Return (X, Y) of the center of cell containing provided text 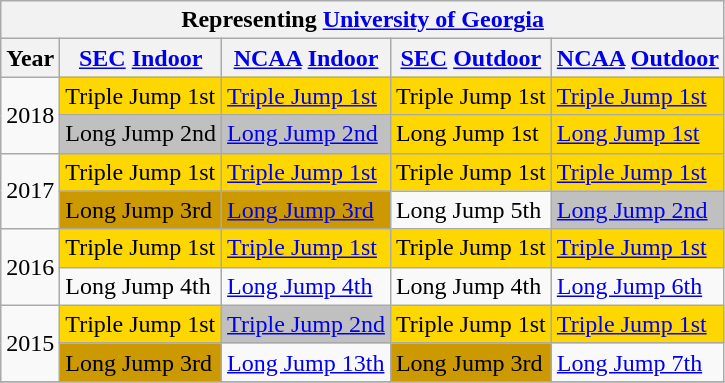
Representing University of Georgia (363, 20)
2018 (30, 115)
NCAA Outdoor (638, 58)
Long Jump 6th (638, 286)
NCAA Indoor (306, 58)
Triple Jump 2nd (306, 324)
2017 (30, 191)
Long Jump 7th (638, 362)
Long Jump 5th (470, 210)
SEC Indoor (141, 58)
Year (30, 58)
Long Jump 13th (306, 362)
SEC Outdoor (470, 58)
2015 (30, 343)
2016 (30, 267)
